Provide the (X, Y) coordinate of the cell's center where the given text is located.  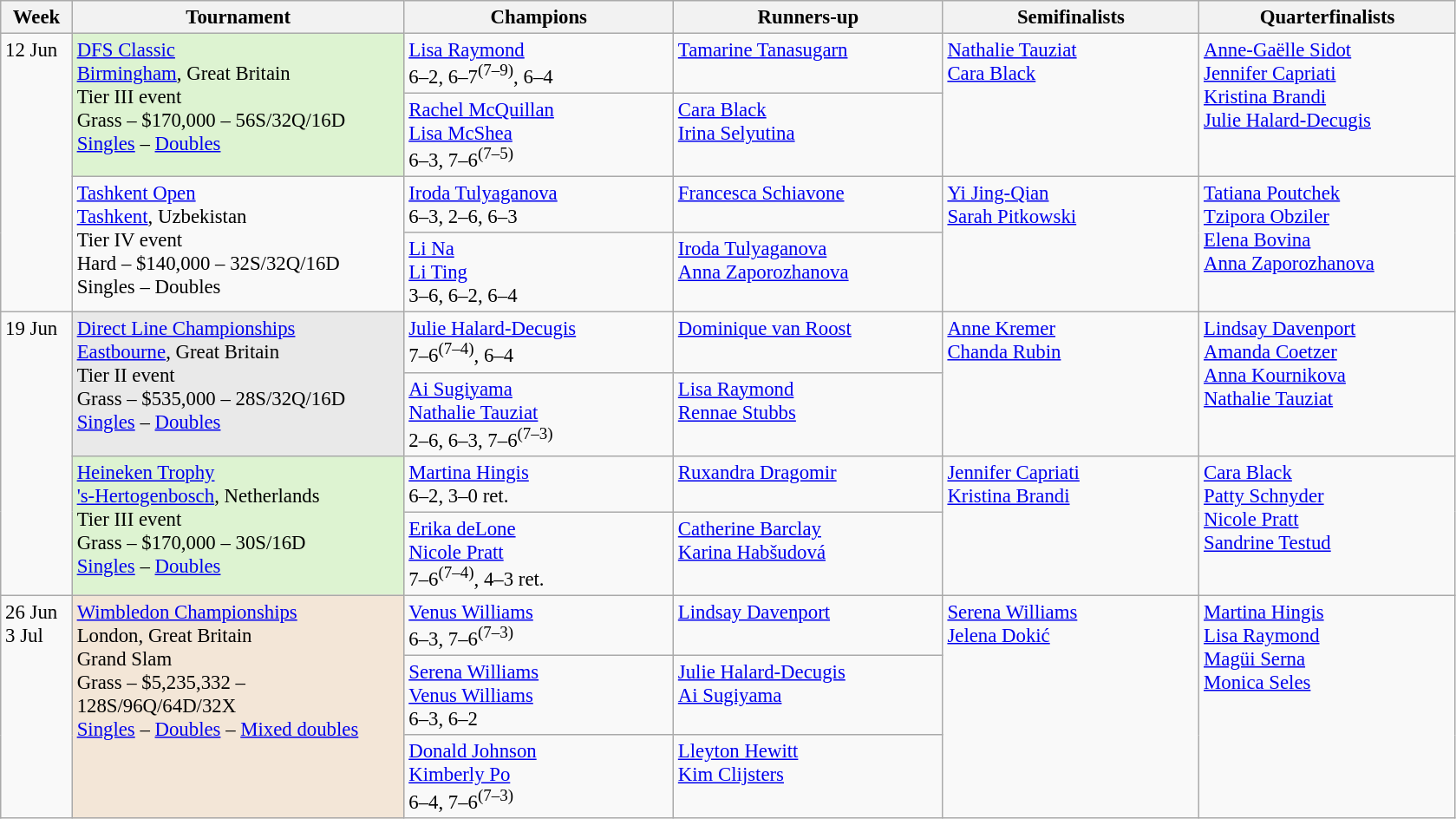
Serena Williams Jelena Dokić (1071, 706)
Iroda Tulyaganova 6–3, 2–6, 6–3 (539, 205)
Tamarine Tanasugarn (808, 64)
12 Jun (36, 174)
Semifinalists (1071, 17)
Anne-Gaëlle Sidot Jennifer Capriati Kristina Brandi Julie Halard-Decugis (1328, 106)
Ruxandra Dragomir (808, 484)
Julie Halard-Decugis 7–6(7–4), 6–4 (539, 342)
Iroda Tulyaganova Anna Zaporozhanova (808, 272)
26 Jun3 Jul (36, 706)
Serena Williams Venus Williams6–3, 6–2 (539, 695)
Cara Black Irina Selyutina (808, 135)
Lleyton Hewitt Kim Clijsters (808, 776)
Tournament (238, 17)
Direct Line Championships Eastbourne, Great Britain Tier II event Grass – $535,000 – 28S/32Q/16D Singles – Doubles (238, 383)
Julie Halard-Decugis Ai Sugiyama (808, 695)
Anne Kremer Chanda Rubin (1071, 383)
Catherine Barclay Karina Habšudová (808, 554)
Lindsay Davenport Amanda Coetzer Anna Kournikova Nathalie Tauziat (1328, 383)
Wimbledon Championships London, Great Britain Grand Slam Grass – $5,235,332 – 128S/96Q/64D/32XSingles – Doubles – Mixed doubles (238, 706)
Martina Hingis Lisa Raymond Magüi Serna Monica Seles (1328, 706)
Cara Black Patty Schnyder Nicole Pratt Sandrine Testud (1328, 526)
Champions (539, 17)
Quarterfinalists (1328, 17)
Tashkent Open Tashkent, Uzbekistan Tier IV event Hard – $140,000 – 32S/32Q/16DSingles – Doubles (238, 245)
Week (36, 17)
Jennifer Capriati Kristina Brandi (1071, 526)
19 Jun (36, 454)
Francesca Schiavone (808, 205)
Yi Jing-Qian Sarah Pitkowski (1071, 245)
Nathalie Tauziat Cara Black (1071, 106)
Donald Johnson Kimberly Po6–4, 7–6(7–3) (539, 776)
Rachel McQuillan Lisa McShea6–3, 7–6(7–5) (539, 135)
DFS Classic Birmingham, Great Britain Tier III event Grass – $170,000 – 56S/32Q/16D Singles – Doubles (238, 106)
Lindsay Davenport (808, 625)
Heineken Trophy 's-Hertogenbosch, Netherlands Tier III event Grass – $170,000 – 30S/16DSingles – Doubles (238, 526)
Ai Sugiyama Nathalie Tauziat2–6, 6–3, 7–6(7–3) (539, 414)
Runners-up (808, 17)
Erika deLone Nicole Pratt7–6(7–4), 4–3 ret. (539, 554)
Tatiana Poutchek Tzipora Obziler Elena Bovina Anna Zaporozhanova (1328, 245)
Dominique van Roost (808, 342)
Lisa Raymond 6–2, 6–7(7–9), 6–4 (539, 64)
Lisa Raymond Rennae Stubbs (808, 414)
Venus Williams 6–3, 7–6(7–3) (539, 625)
Li Na Li Ting3–6, 6–2, 6–4 (539, 272)
Martina Hingis 6–2, 3–0 ret. (539, 484)
